For the text-containing cell, return its midpoint in (X, Y) coordinate format. 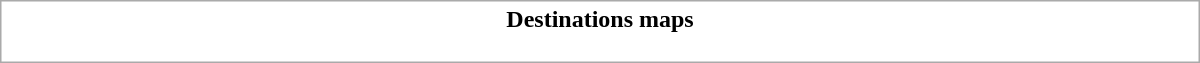
Destinations maps (600, 19)
